Output the (x, y) coordinate of the center of the cell containing the given text.  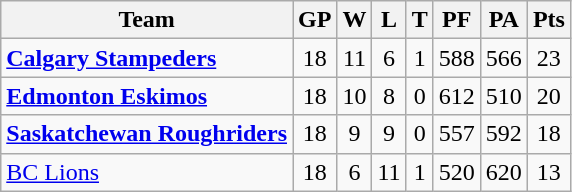
PF (456, 20)
Saskatchewan Roughriders (147, 134)
T (420, 20)
23 (548, 58)
566 (504, 58)
10 (354, 96)
20 (548, 96)
588 (456, 58)
PA (504, 20)
L (389, 20)
13 (548, 172)
612 (456, 96)
557 (456, 134)
Edmonton Eskimos (147, 96)
Calgary Stampeders (147, 58)
GP (315, 20)
W (354, 20)
Pts (548, 20)
BC Lions (147, 172)
592 (504, 134)
8 (389, 96)
Team (147, 20)
620 (504, 172)
520 (456, 172)
510 (504, 96)
